Determine the (X, Y) coordinate at the center of the cell enclosing the given text.  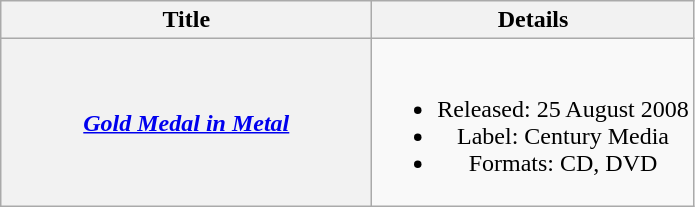
Gold Medal in Metal (186, 122)
Title (186, 20)
Released: 25 August 2008Label: Century MediaFormats: CD, DVD (533, 122)
Details (533, 20)
